From the cell containing the given text, extract its center point as [X, Y] coordinate. 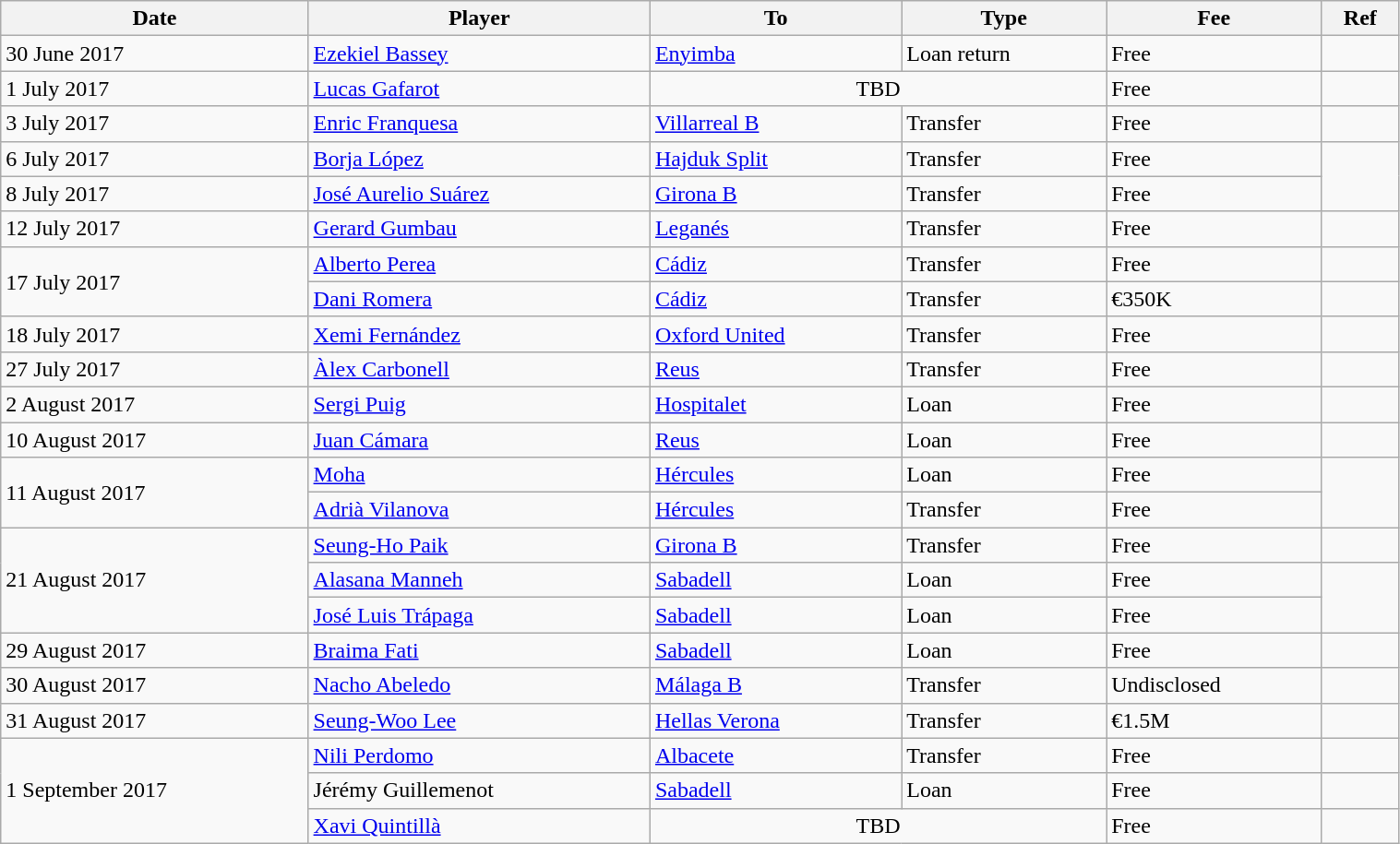
José Aurelio Suárez [479, 194]
Albacete [775, 755]
€350K [1215, 299]
11 August 2017 [155, 493]
Ezekiel Bassey [479, 53]
Xavi Quintillà [479, 826]
Ref [1360, 18]
€1.5M [1215, 720]
31 August 2017 [155, 720]
3 July 2017 [155, 124]
Hellas Verona [775, 720]
Leganés [775, 229]
Xemi Fernández [479, 334]
Fee [1215, 18]
Sergi Puig [479, 404]
21 August 2017 [155, 580]
Juan Cámara [479, 440]
Nili Perdomo [479, 755]
Moha [479, 475]
18 July 2017 [155, 334]
Gerard Gumbau [479, 229]
Hajduk Split [775, 159]
Oxford United [775, 334]
Jérémy Guillemenot [479, 791]
1 July 2017 [155, 89]
30 June 2017 [155, 53]
Alberto Perea [479, 264]
29 August 2017 [155, 650]
27 July 2017 [155, 369]
17 July 2017 [155, 281]
Málaga B [775, 685]
Seung-Ho Paik [479, 545]
Lucas Gafarot [479, 89]
Hospitalet [775, 404]
Adrià Vilanova [479, 510]
Nacho Abeledo [479, 685]
Type [1004, 18]
Borja López [479, 159]
Loan return [1004, 53]
Date [155, 18]
Player [479, 18]
1 September 2017 [155, 791]
12 July 2017 [155, 229]
Braima Fati [479, 650]
Enric Franquesa [479, 124]
Dani Romera [479, 299]
8 July 2017 [155, 194]
Seung-Woo Lee [479, 720]
Àlex Carbonell [479, 369]
Undisclosed [1215, 685]
Enyimba [775, 53]
José Luis Trápaga [479, 615]
To [775, 18]
6 July 2017 [155, 159]
30 August 2017 [155, 685]
Villarreal B [775, 124]
2 August 2017 [155, 404]
10 August 2017 [155, 440]
Alasana Manneh [479, 580]
